Output the [X, Y] coordinate of the center of the cell containing the given text.  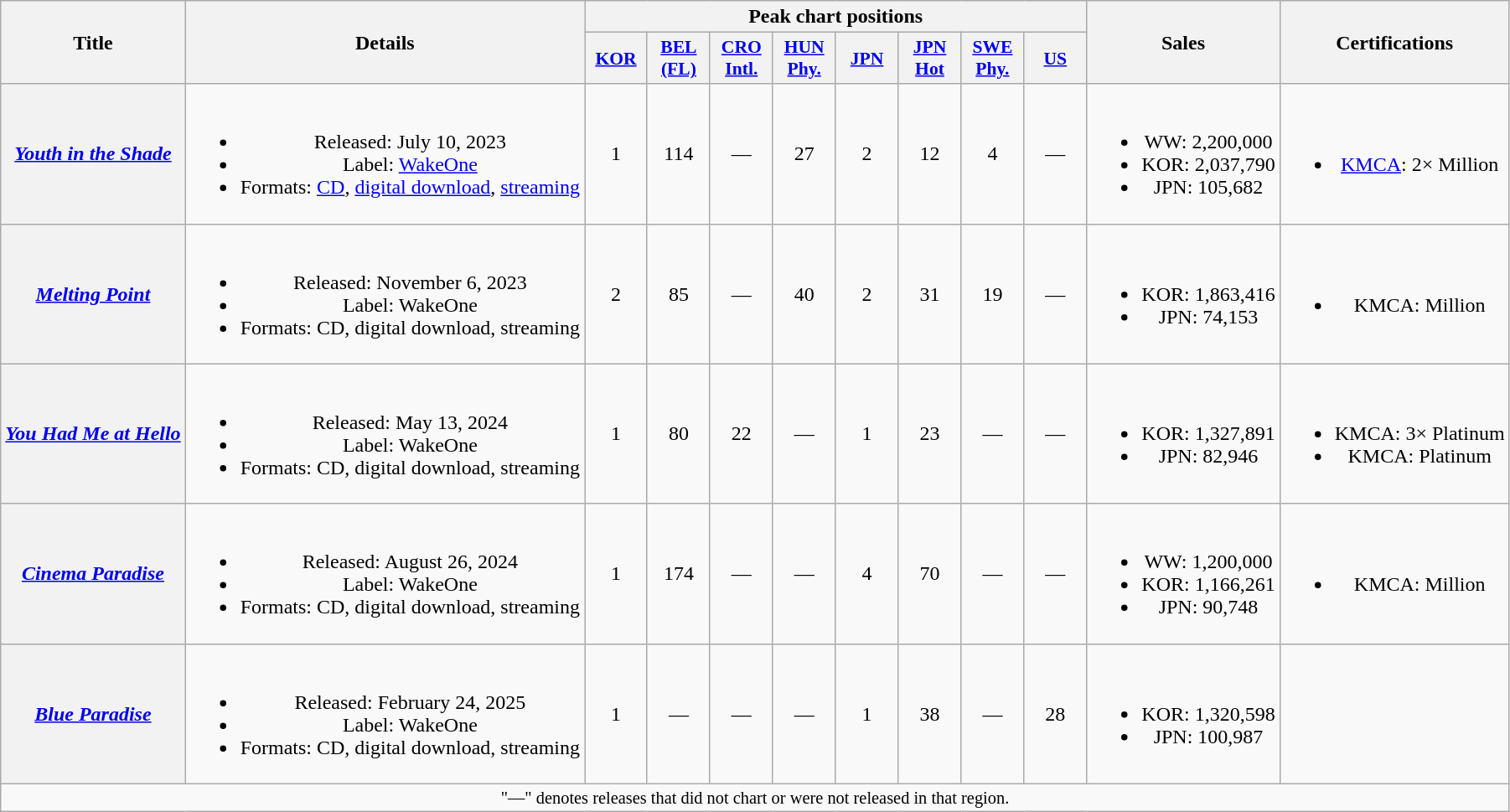
Certifications [1394, 42]
"—" denotes releases that did not chart or were not released in that region. [755, 798]
Released: November 6, 2023Label: WakeOneFormats: CD, digital download, streaming [385, 293]
Peak chart positions [836, 17]
114 [679, 154]
Sales [1183, 42]
KMCA: 2× Million [1394, 154]
174 [679, 573]
28 [1056, 714]
KMCA: 3× PlatinumKMCA: Platinum [1394, 434]
JPNHot [930, 59]
US [1056, 59]
Cinema Paradise [93, 573]
WW: 1,200,000KOR: 1,166,261JPN: 90,748 [1183, 573]
Youth in the Shade [93, 154]
BEL(FL) [679, 59]
Released: May 13, 2024Label: WakeOneFormats: CD, digital download, streaming [385, 434]
22 [741, 434]
Details [385, 42]
80 [679, 434]
KOR: 1,327,891JPN: 82,946 [1183, 434]
Released: July 10, 2023Label: WakeOneFormats: CD, digital download, streaming [385, 154]
85 [679, 293]
KOR: 1,863,416JPN: 74,153 [1183, 293]
12 [930, 154]
Melting Point [93, 293]
Title [93, 42]
23 [930, 434]
Released: February 24, 2025Label: WakeOneFormats: CD, digital download, streaming [385, 714]
Released: August 26, 2024Label: WakeOneFormats: CD, digital download, streaming [385, 573]
KOR [617, 59]
27 [804, 154]
40 [804, 293]
You Had Me at Hello [93, 434]
Blue Paradise [93, 714]
JPN [866, 59]
31 [930, 293]
19 [992, 293]
HUNPhy. [804, 59]
70 [930, 573]
SWEPhy. [992, 59]
KOR: 1,320,598JPN: 100,987 [1183, 714]
38 [930, 714]
WW: 2,200,000KOR: 2,037,790JPN: 105,682 [1183, 154]
CROIntl. [741, 59]
